Find where the given text appears and provide that cell's center as (x, y) coordinate. 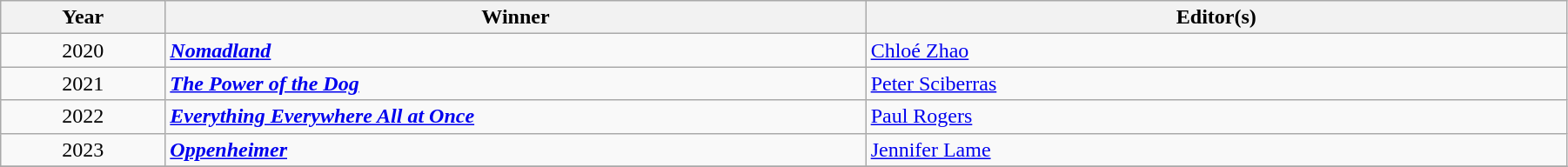
2020 (84, 50)
Paul Rogers (1216, 117)
Everything Everywhere All at Once (515, 117)
2022 (84, 117)
Nomadland (515, 50)
Jennifer Lame (1216, 150)
2021 (84, 83)
2023 (84, 150)
Year (84, 17)
The Power of the Dog (515, 83)
Peter Sciberras (1216, 83)
Editor(s) (1216, 17)
Oppenheimer (515, 150)
Winner (515, 17)
Chloé Zhao (1216, 50)
